From the cell containing the given text, extract its center point as (x, y) coordinate. 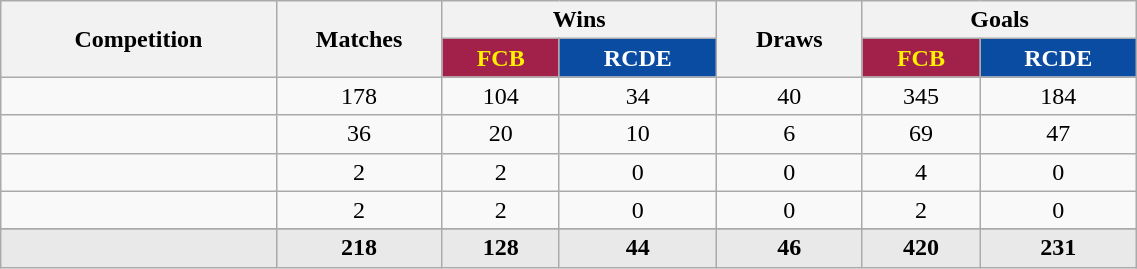
4 (920, 172)
36 (359, 134)
47 (1058, 134)
178 (359, 96)
10 (638, 134)
69 (920, 134)
345 (920, 96)
46 (789, 248)
128 (500, 248)
Draws (789, 39)
Competition (138, 39)
218 (359, 248)
Wins (579, 20)
34 (638, 96)
6 (789, 134)
Goals (1000, 20)
104 (500, 96)
184 (1058, 96)
20 (500, 134)
231 (1058, 248)
44 (638, 248)
420 (920, 248)
Matches (359, 39)
40 (789, 96)
